Identify which cell holds the provided text, then report its [x, y] central coordinate. 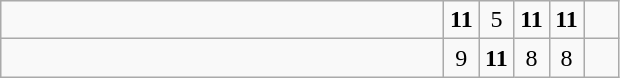
5 [496, 20]
9 [462, 58]
